From the cell containing the given text, extract its center point as [x, y] coordinate. 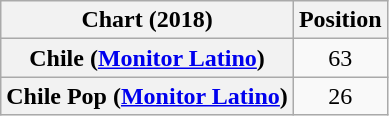
63 [340, 58]
Chile Pop (Monitor Latino) [148, 96]
Position [340, 20]
Chile (Monitor Latino) [148, 58]
26 [340, 96]
Chart (2018) [148, 20]
